Extract the [x, y] coordinate from the center of the cell holding the provided text.  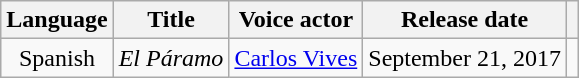
Carlos Vives [296, 58]
El Páramo [171, 58]
Spanish [57, 58]
Release date [465, 20]
Title [171, 20]
September 21, 2017 [465, 58]
Language [57, 20]
Voice actor [296, 20]
